Locate the cell with the specified text and output its [X, Y] center coordinate. 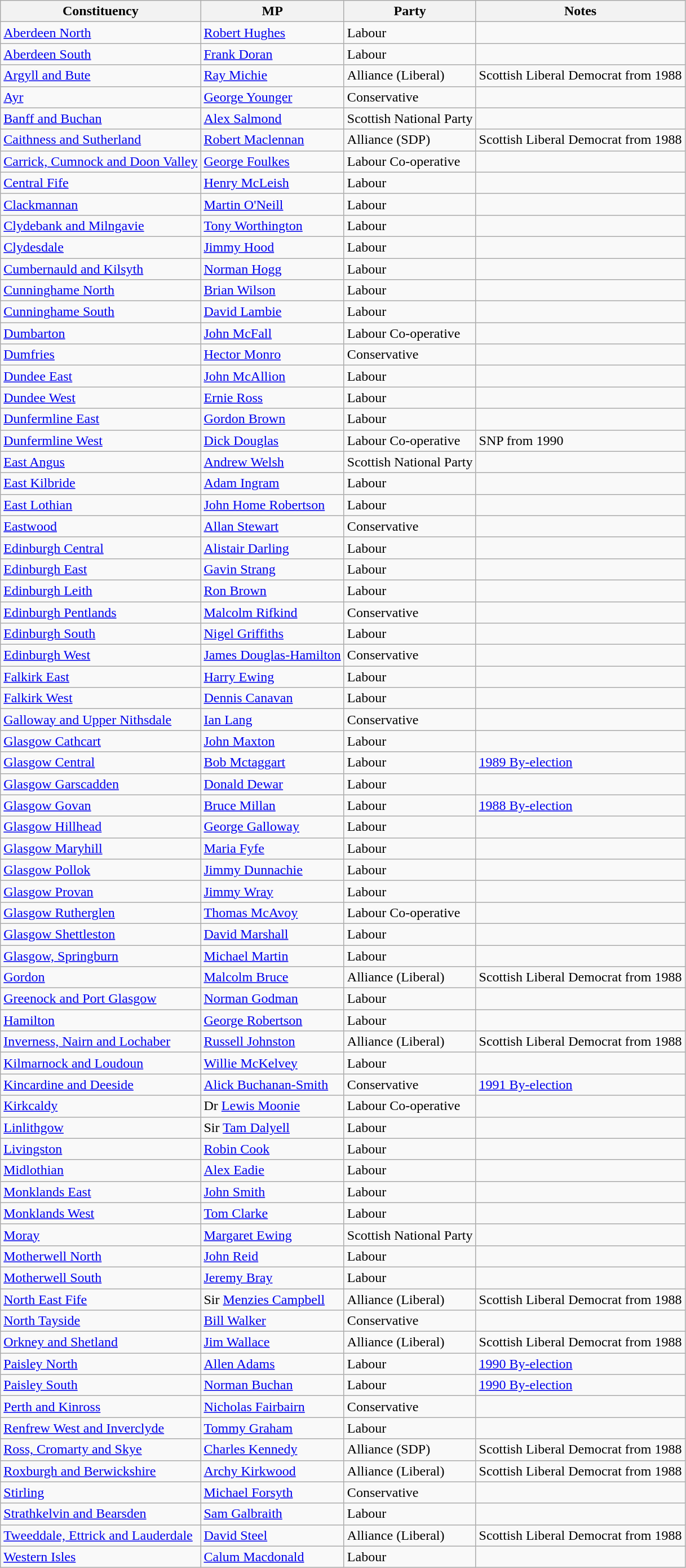
Aberdeen South [100, 54]
Glasgow Cathcart [100, 741]
Dundee East [100, 376]
Motherwell South [100, 1278]
Linlithgow [100, 1127]
Glasgow, Springburn [100, 956]
Paisley South [100, 1385]
Galloway and Upper Nithsdale [100, 720]
Jim Wallace [272, 1342]
Glasgow Central [100, 763]
Gavin Strang [272, 569]
Glasgow Pollok [100, 870]
Jimmy Hood [272, 247]
Party [410, 11]
Edinburgh Pentlands [100, 612]
Bruce Millan [272, 805]
Greenock and Port Glasgow [100, 999]
Tweeddale, Ettrick and Lauderdale [100, 1535]
Calum Macdonald [272, 1557]
Henry McLeish [272, 183]
Margaret Ewing [272, 1235]
Tom Clarke [272, 1213]
Midlothian [100, 1170]
Alistair Darling [272, 548]
Western Isles [100, 1557]
East Kilbride [100, 483]
Edinburgh Central [100, 548]
Maria Fyfe [272, 848]
Cumbernauld and Kilsyth [100, 269]
Adam Ingram [272, 483]
Ray Michie [272, 76]
Ernie Ross [272, 398]
North Tayside [100, 1321]
Jimmy Dunnachie [272, 870]
Malcolm Bruce [272, 977]
Dennis Canavan [272, 698]
John McAllion [272, 376]
North East Fife [100, 1299]
Cunninghame South [100, 312]
Glasgow Shettleston [100, 934]
George Younger [272, 97]
Michael Forsyth [272, 1492]
Jimmy Wray [272, 891]
Orkney and Shetland [100, 1342]
Thomas McAvoy [272, 913]
Clydesdale [100, 247]
Sir Menzies Campbell [272, 1299]
Russell Johnston [272, 1042]
Dumbarton [100, 333]
Bob Mctaggart [272, 763]
George Robertson [272, 1020]
Dundee West [100, 398]
Falkirk West [100, 698]
Inverness, Nairn and Lochaber [100, 1042]
Edinburgh East [100, 569]
John Reid [272, 1256]
Kirkcaldy [100, 1106]
Harry Ewing [272, 677]
Nicholas Fairbairn [272, 1407]
Clydebank and Milngavie [100, 226]
Dr Lewis Moonie [272, 1106]
Tommy Graham [272, 1428]
Jeremy Bray [272, 1278]
Carrick, Cumnock and Doon Valley [100, 161]
John Maxton [272, 741]
Monklands West [100, 1213]
Strathkelvin and Bearsden [100, 1514]
David Lambie [272, 312]
Archy Kirkwood [272, 1471]
Alex Salmond [272, 118]
Glasgow Provan [100, 891]
Andrew Welsh [272, 462]
Alick Buchanan-Smith [272, 1085]
Brian Wilson [272, 290]
Dick Douglas [272, 441]
Malcolm Rifkind [272, 612]
MP [272, 11]
Willie McKelvey [272, 1063]
Glasgow Rutherglen [100, 913]
SNP from 1990 [581, 441]
Sir Tam Dalyell [272, 1127]
Dunfermline East [100, 419]
East Angus [100, 462]
Eastwood [100, 526]
Ross, Cromarty and Skye [100, 1450]
Argyll and Bute [100, 76]
Kincardine and Deeside [100, 1085]
Hector Monro [272, 355]
Roxburgh and Berwickshire [100, 1471]
Hamilton [100, 1020]
Martin O'Neill [272, 204]
Clackmannan [100, 204]
Donald Dewar [272, 784]
Monklands East [100, 1192]
Robin Cook [272, 1149]
Motherwell North [100, 1256]
Dumfries [100, 355]
1991 By-election [581, 1085]
Bill Walker [272, 1321]
Constituency [100, 11]
Caithness and Sutherland [100, 140]
Glasgow Govan [100, 805]
David Steel [272, 1535]
Norman Godman [272, 999]
Aberdeen North [100, 33]
Livingston [100, 1149]
Cunninghame North [100, 290]
Ian Lang [272, 720]
Renfrew West and Inverclyde [100, 1428]
Central Fife [100, 183]
Banff and Buchan [100, 118]
Moray [100, 1235]
Paisley North [100, 1364]
Edinburgh West [100, 655]
Robert Hughes [272, 33]
David Marshall [272, 934]
Tony Worthington [272, 226]
Frank Doran [272, 54]
Michael Martin [272, 956]
Gordon Brown [272, 419]
1988 By-election [581, 805]
John Home Robertson [272, 505]
Allan Stewart [272, 526]
1989 By-election [581, 763]
Stirling [100, 1492]
James Douglas-Hamilton [272, 655]
Edinburgh Leith [100, 591]
Norman Buchan [272, 1385]
Glasgow Garscadden [100, 784]
Sam Galbraith [272, 1514]
George Foulkes [272, 161]
Falkirk East [100, 677]
Ron Brown [272, 591]
Norman Hogg [272, 269]
Charles Kennedy [272, 1450]
Alex Eadie [272, 1170]
Glasgow Maryhill [100, 848]
John Smith [272, 1192]
George Galloway [272, 827]
Allen Adams [272, 1364]
Nigel Griffiths [272, 634]
Kilmarnock and Loudoun [100, 1063]
John McFall [272, 333]
Robert Maclennan [272, 140]
Ayr [100, 97]
Gordon [100, 977]
Dunfermline West [100, 441]
Glasgow Hillhead [100, 827]
East Lothian [100, 505]
Perth and Kinross [100, 1407]
Notes [581, 11]
Edinburgh South [100, 634]
